Find where the given text appears and provide that cell's center as [x, y] coordinate. 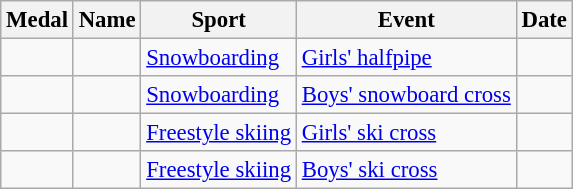
Boys' snowboard cross [406, 95]
Sport [219, 20]
Boys' ski cross [406, 170]
Name [107, 20]
Medal [38, 20]
Event [406, 20]
Girls' halfpipe [406, 58]
Girls' ski cross [406, 133]
Date [544, 20]
